Detect which cell encompasses the target text, then output its [x, y] center coordinate. 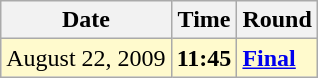
Round [277, 20]
Date [86, 20]
Final [277, 58]
11:45 [204, 58]
Time [204, 20]
August 22, 2009 [86, 58]
